Return the [X, Y] coordinate for the center point of the cell that contains the specified text.  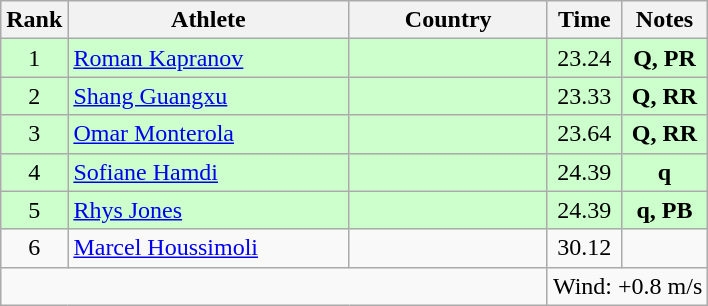
Q, PR [664, 58]
Time [584, 20]
6 [34, 248]
Marcel Houssimoli [208, 248]
q [664, 172]
30.12 [584, 248]
Rhys Jones [208, 210]
Athlete [208, 20]
Wind: +0.8 m/s [627, 286]
Roman Kapranov [208, 58]
23.33 [584, 96]
q, PB [664, 210]
Rank [34, 20]
Shang Guangxu [208, 96]
Sofiane Hamdi [208, 172]
Country [448, 20]
1 [34, 58]
3 [34, 134]
23.24 [584, 58]
2 [34, 96]
5 [34, 210]
23.64 [584, 134]
Notes [664, 20]
Omar Monterola [208, 134]
4 [34, 172]
